Return the (X, Y) coordinate for the center point of the cell that contains the specified text.  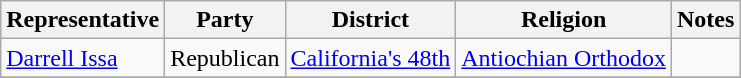
District (370, 20)
Republican (225, 58)
Darrell Issa (83, 58)
Antiochian Orthodox (564, 58)
Religion (564, 20)
Representative (83, 20)
Notes (705, 20)
Party (225, 20)
California's 48th (370, 58)
